Find where the given text appears and provide that cell's center as [x, y] coordinate. 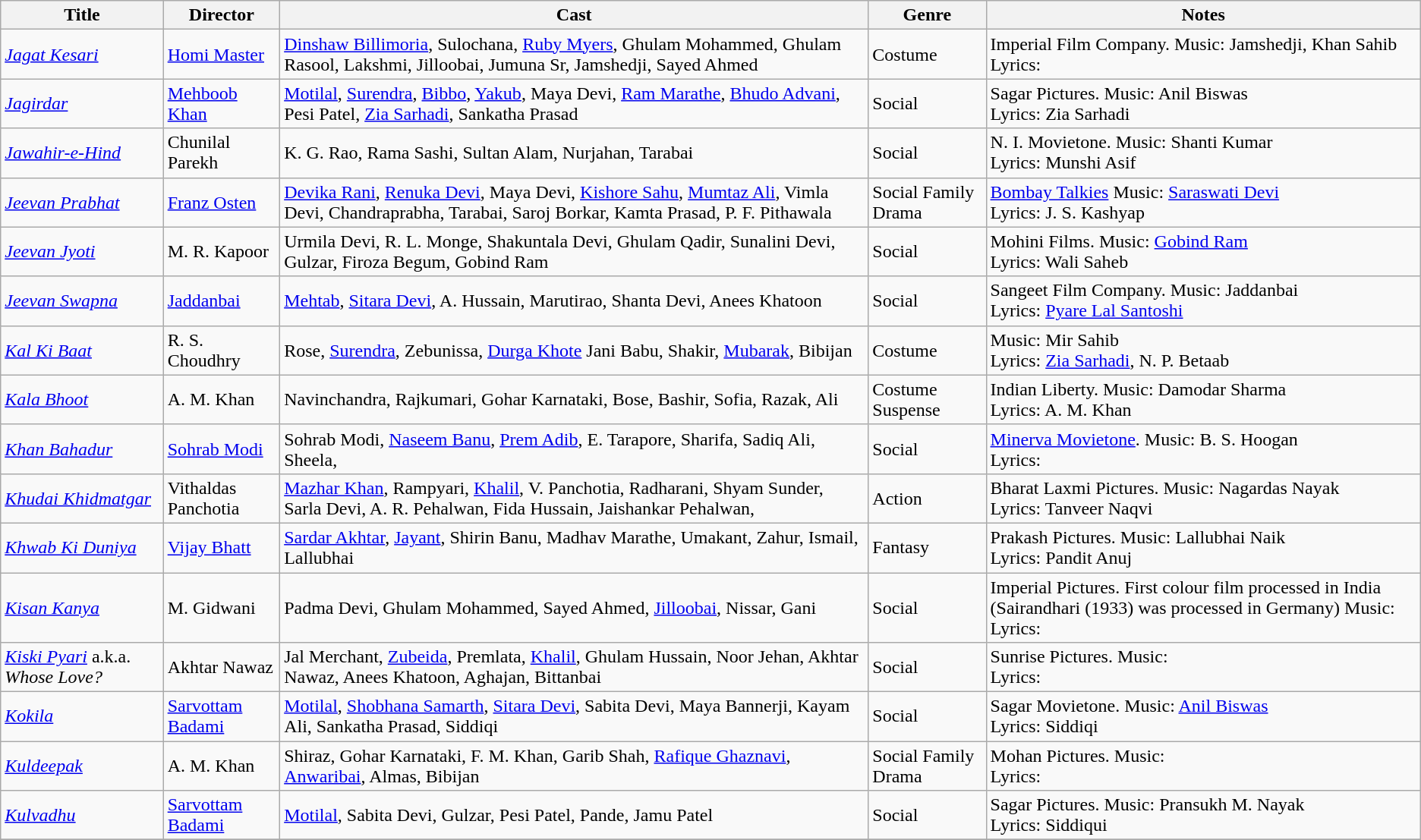
Kulvadhu [82, 815]
Fantasy [928, 548]
Chunilal Parekh [222, 153]
Navinchandra, Rajkumari, Gohar Karnataki, Bose, Bashir, Sofia, Razak, Ali [574, 399]
Sohrab Modi [222, 449]
Prakash Pictures. Music: Lallubhai NaikLyrics: Pandit Anuj [1203, 548]
Cast [574, 15]
Imperial Film Company. Music: Jamshedji, Khan SahibLyrics: [1203, 55]
K. G. Rao, Rama Sashi, Sultan Alam, Nurjahan, Tarabai [574, 153]
Indian Liberty. Music: Damodar SharmaLyrics: A. M. Khan [1203, 399]
Jeevan Prabhat [82, 202]
Jawahir-e-Hind [82, 153]
Mehboob Khan [222, 103]
Padma Devi, Ghulam Mohammed, Sayed Ahmed, Jilloobai, Nissar, Gani [574, 607]
Sardar Akhtar, Jayant, Shirin Banu, Madhav Marathe, Umakant, Zahur, Ismail, Lallubhai [574, 548]
Homi Master [222, 55]
Devika Rani, Renuka Devi, Maya Devi, Kishore Sahu, Mumtaz Ali, Vimla Devi, Chandraprabha, Tarabai, Saroj Borkar, Kamta Prasad, P. F. Pithawala [574, 202]
M. R. Kapoor [222, 252]
Jal Merchant, Zubeida, Premlata, Khalil, Ghulam Hussain, Noor Jehan, Akhtar Nawaz, Anees Khatoon, Aghajan, Bittanbai [574, 668]
Kuldeepak [82, 766]
Bombay Talkies Music: Saraswati DeviLyrics: J. S. Kashyap [1203, 202]
Director [222, 15]
Khudai Khidmatgar [82, 498]
R. S. Choudhry [222, 351]
Sangeet Film Company. Music: JaddanbaiLyrics: Pyare Lal Santoshi [1203, 300]
N. I. Movietone. Music: Shanti KumarLyrics: Munshi Asif [1203, 153]
Kal Ki Baat [82, 351]
Kokila [82, 716]
Jeevan Swapna [82, 300]
Imperial Pictures. First colour film processed in India (Sairandhari (1933) was processed in Germany) Music: Lyrics: [1203, 607]
Rose, Surendra, Zebunissa, Durga Khote Jani Babu, Shakir, Mubarak, Bibijan [574, 351]
Bharat Laxmi Pictures. Music: Nagardas NayakLyrics: Tanveer Naqvi [1203, 498]
Kisan Kanya [82, 607]
Costume Suspense [928, 399]
Sunrise Pictures. Music: Lyrics: [1203, 668]
Khwab Ki Duniya [82, 548]
Franz Osten [222, 202]
Jagirdar [82, 103]
Vithaldas Panchotia [222, 498]
Kiski Pyari a.k.a. Whose Love? [82, 668]
Jeevan Jyoti [82, 252]
Vijay Bhatt [222, 548]
Khan Bahadur [82, 449]
Mohan Pictures. Music: Lyrics: [1203, 766]
Motilal, Shobhana Samarth, Sitara Devi, Sabita Devi, Maya Bannerji, Kayam Ali, Sankatha Prasad, Siddiqi [574, 716]
Dinshaw Billimoria, Sulochana, Ruby Myers, Ghulam Mohammed, Ghulam Rasool, Lakshmi, Jilloobai, Jumuna Sr, Jamshedji, Sayed Ahmed [574, 55]
Mohini Films. Music: Gobind RamLyrics: Wali Saheb [1203, 252]
Music: Mir SahibLyrics: Zia Sarhadi, N. P. Betaab [1203, 351]
Akhtar Nawaz [222, 668]
Title [82, 15]
Sagar Pictures. Music: Pransukh M. NayakLyrics: Siddiqui [1203, 815]
Mazhar Khan, Rampyari, Khalil, V. Panchotia, Radharani, Shyam Sunder, Sarla Devi, A. R. Pehalwan, Fida Hussain, Jaishankar Pehalwan, [574, 498]
Kala Bhoot [82, 399]
Motilal, Surendra, Bibbo, Yakub, Maya Devi, Ram Marathe, Bhudo Advani, Pesi Patel, Zia Sarhadi, Sankatha Prasad [574, 103]
Sagar Pictures. Music: Anil BiswasLyrics: Zia Sarhadi [1203, 103]
Jaddanbai [222, 300]
Sohrab Modi, Naseem Banu, Prem Adib, E. Tarapore, Sharifa, Sadiq Ali, Sheela, [574, 449]
Motilal, Sabita Devi, Gulzar, Pesi Patel, Pande, Jamu Patel [574, 815]
Action [928, 498]
Jagat Kesari [82, 55]
M. Gidwani [222, 607]
Shiraz, Gohar Karnataki, F. M. Khan, Garib Shah, Rafique Ghaznavi, Anwaribai, Almas, Bibijan [574, 766]
Minerva Movietone. Music: B. S. HooganLyrics: [1203, 449]
Notes [1203, 15]
Urmila Devi, R. L. Monge, Shakuntala Devi, Ghulam Qadir, Sunalini Devi, Gulzar, Firoza Begum, Gobind Ram [574, 252]
Mehtab, Sitara Devi, A. Hussain, Marutirao, Shanta Devi, Anees Khatoon [574, 300]
Genre [928, 15]
Sagar Movietone. Music: Anil BiswasLyrics: Siddiqi [1203, 716]
